Output the [X, Y] coordinate of the center of the cell containing the given text.  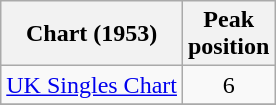
Chart (1953) [92, 34]
UK Singles Chart [92, 85]
Peakposition [228, 34]
6 [228, 85]
